Determine the [x, y] coordinate at the center of the cell enclosing the given text.  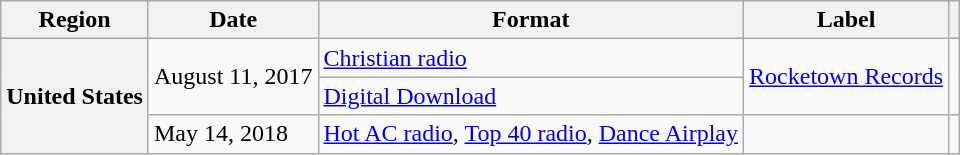
Date [233, 20]
Christian radio [531, 58]
United States [75, 96]
Format [531, 20]
Label [846, 20]
Rocketown Records [846, 77]
Hot AC radio, Top 40 radio, Dance Airplay [531, 134]
Region [75, 20]
Digital Download [531, 96]
May 14, 2018 [233, 134]
August 11, 2017 [233, 77]
